Pinpoint the cell where the given text exists, returning its (X, Y) midpoint coordinate. 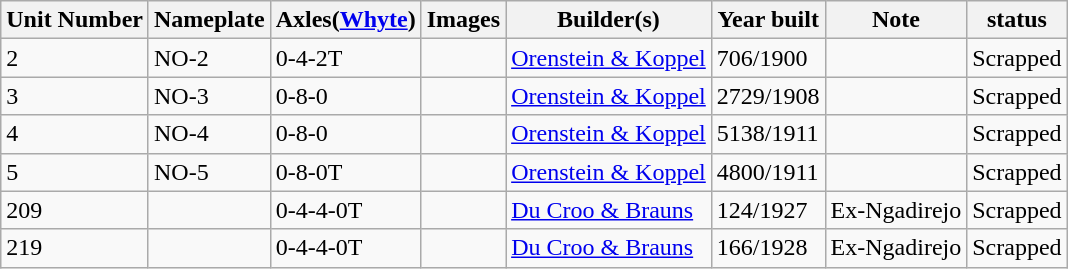
706/1900 (768, 58)
4800/1911 (768, 172)
Images (463, 20)
124/1927 (768, 210)
166/1928 (768, 248)
Axles(Whyte) (346, 20)
NO-4 (209, 134)
Unit Number (75, 20)
Year built (768, 20)
Nameplate (209, 20)
219 (75, 248)
NO-5 (209, 172)
3 (75, 96)
NO-2 (209, 58)
0-4-2T (346, 58)
4 (75, 134)
2 (75, 58)
Builder(s) (609, 20)
0-8-0T (346, 172)
5138/1911 (768, 134)
Note (896, 20)
NO-3 (209, 96)
5 (75, 172)
status (1017, 20)
2729/1908 (768, 96)
209 (75, 210)
